Provide the [x, y] coordinate of the cell's center where the given text is located.  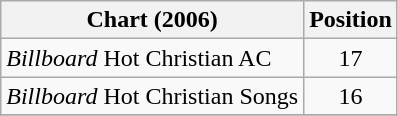
16 [351, 96]
Billboard Hot Christian Songs [152, 96]
Chart (2006) [152, 20]
Position [351, 20]
Billboard Hot Christian AC [152, 58]
17 [351, 58]
